For the text-containing cell, return its midpoint in (X, Y) coordinate format. 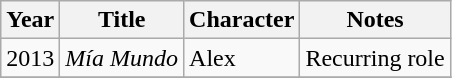
2013 (30, 58)
Character (242, 20)
Notes (375, 20)
Mía Mundo (122, 58)
Recurring role (375, 58)
Year (30, 20)
Alex (242, 58)
Title (122, 20)
